Extract the (x, y) coordinate from the center of the cell holding the provided text.  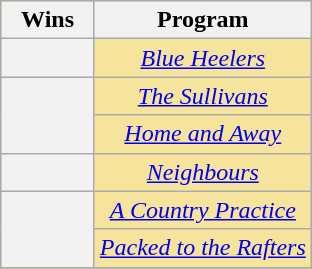
Neighbours (202, 172)
Wins (48, 20)
Home and Away (202, 134)
Packed to the Rafters (202, 248)
Program (202, 20)
Blue Heelers (202, 58)
The Sullivans (202, 96)
A Country Practice (202, 210)
